Find where the given text appears and provide that cell's center as [X, Y] coordinate. 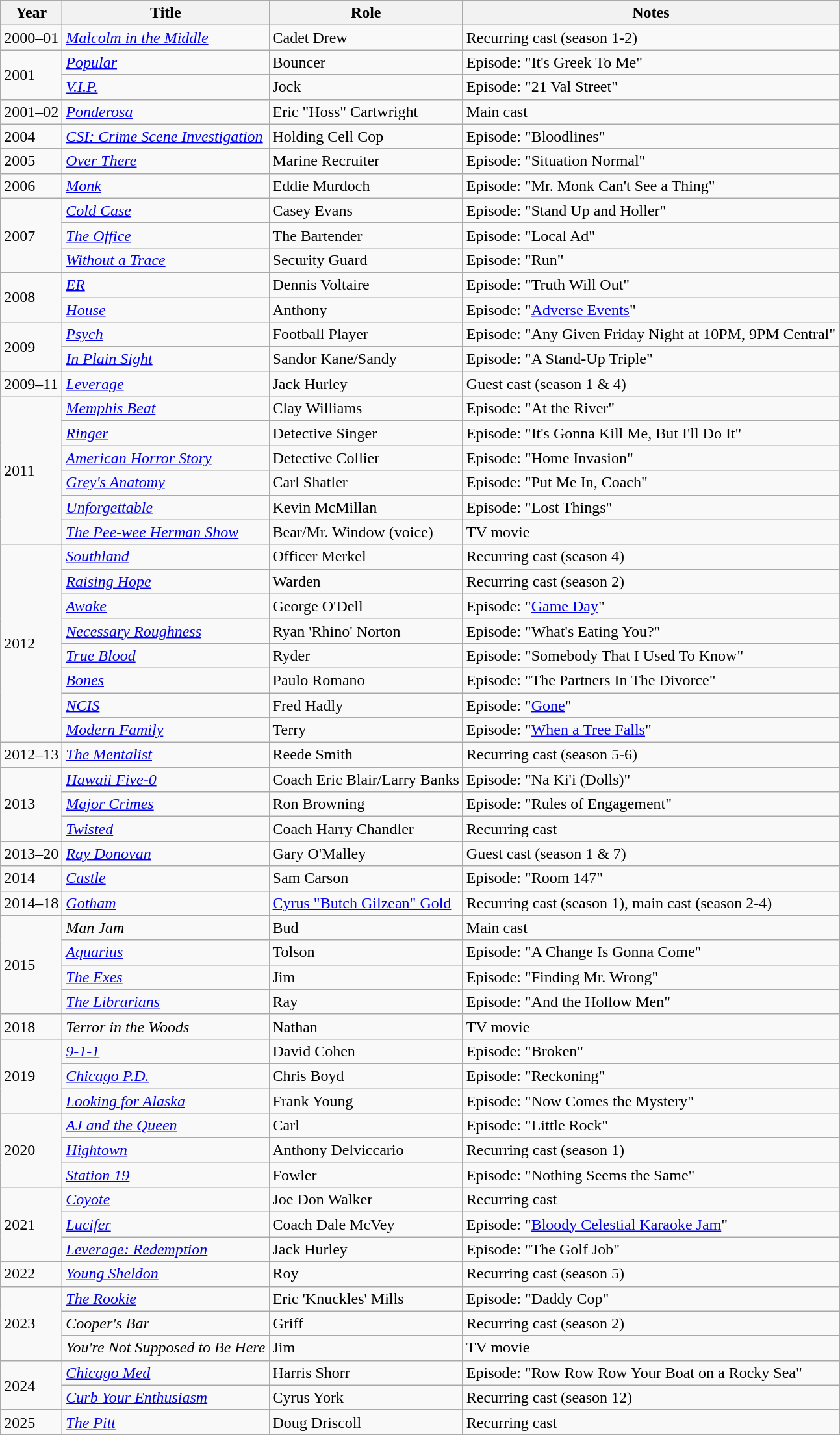
Ryan 'Rhino' Norton [366, 631]
9-1-1 [166, 1051]
The Librarians [166, 1002]
Casey Evans [366, 210]
Ray Donovan [166, 854]
Detective Singer [366, 433]
2021 [31, 1225]
Recurring cast (season 12) [651, 1397]
Coach Dale McVey [366, 1225]
2001–02 [31, 112]
Episode: "The Golf Job" [651, 1249]
Clay Williams [366, 409]
Grey's Anatomy [166, 483]
Ponderosa [166, 112]
2025 [31, 1422]
Anthony Delviccario [366, 1150]
Major Crimes [166, 804]
Eric "Hoss" Cartwright [366, 112]
2012–13 [31, 755]
Harris Shorr [366, 1373]
Recurring cast (season 1), main cast (season 2-4) [651, 903]
Unforgettable [166, 507]
Ray [366, 1002]
Recurring cast (season 5-6) [651, 755]
Eric 'Knuckles' Mills [366, 1299]
Bouncer [366, 62]
Episode: "21 Val Street" [651, 87]
Bones [166, 680]
Malcolm in the Middle [166, 38]
Warden [366, 581]
Necessary Roughness [166, 631]
Episode: "Lost Things" [651, 507]
Anthony [366, 310]
Episode: "Little Rock" [651, 1126]
Over There [166, 161]
Young Sheldon [166, 1274]
Terry [366, 730]
Episode: "Row Row Row Your Boat on a Rocky Sea" [651, 1373]
Episode: "The Partners In The Divorce" [651, 680]
Episode: "Stand Up and Holler" [651, 210]
Episode: "Now Comes the Mystery" [651, 1101]
2020 [31, 1150]
Station 19 [166, 1175]
American Horror Story [166, 458]
In Plain Sight [166, 359]
2013–20 [31, 854]
2004 [31, 136]
Episode: "Gone" [651, 705]
Coach Harry Chandler [366, 829]
Recurring cast (season 1-2) [651, 38]
Episode: "Somebody That I Used To Know" [651, 655]
Football Player [366, 335]
Monk [166, 186]
Bud [366, 928]
The Rookie [166, 1299]
House [166, 310]
Guest cast (season 1 & 7) [651, 854]
Episode: "Game Day" [651, 606]
AJ and the Queen [166, 1126]
Kevin McMillan [366, 507]
Episode: "Home Invasion" [651, 458]
Episode: "Broken" [651, 1051]
Man Jam [166, 928]
The Pitt [166, 1422]
Episode: "A Stand-Up Triple" [651, 359]
Nathan [366, 1026]
Gary O'Malley [366, 854]
Cold Case [166, 210]
Cadet Drew [366, 38]
Episode: "Adverse Events" [651, 310]
Episode: "What's Eating You?" [651, 631]
Bear/Mr. Window (voice) [366, 532]
Title [166, 13]
Episode: "Room 147" [651, 878]
Episode: "Reckoning" [651, 1076]
2006 [31, 186]
Frank Young [366, 1101]
2005 [31, 161]
Episode: "At the River" [651, 409]
2018 [31, 1026]
Episode: "When a Tree Falls" [651, 730]
CSI: Crime Scene Investigation [166, 136]
Griff [366, 1323]
2014–18 [31, 903]
Tolson [366, 952]
Aquarius [166, 952]
Episode: "Rules of Engagement" [651, 804]
Ron Browning [366, 804]
Marine Recruiter [366, 161]
2014 [31, 878]
Holding Cell Cop [366, 136]
Fred Hadly [366, 705]
Year [31, 13]
Guest cast (season 1 & 4) [651, 384]
Episode: "Mr. Monk Can't See a Thing" [651, 186]
Security Guard [366, 260]
Hawaii Five-0 [166, 780]
Episode: "And the Hollow Men" [651, 1002]
David Cohen [366, 1051]
Twisted [166, 829]
Roy [366, 1274]
Lucifer [166, 1225]
Episode: "Daddy Cop" [651, 1299]
Episode: "Na Ki'i (Dolls)" [651, 780]
ER [166, 285]
Episode: "Bloody Celestial Karaoke Jam" [651, 1225]
Episode: "Any Given Friday Night at 10PM, 9PM Central" [651, 335]
Chicago Med [166, 1373]
Doug Driscoll [366, 1422]
Without a Trace [166, 260]
Terror in the Woods [166, 1026]
The Pee-wee Herman Show [166, 532]
The Mentalist [166, 755]
Recurring cast (season 4) [651, 557]
2019 [31, 1076]
Episode: "Nothing Seems the Same" [651, 1175]
Chris Boyd [366, 1076]
2012 [31, 643]
2022 [31, 1274]
Memphis Beat [166, 409]
Jock [366, 87]
True Blood [166, 655]
2024 [31, 1385]
Episode: "It's Greek To Me" [651, 62]
Carl Shatler [366, 483]
2013 [31, 804]
Episode: "Put Me In, Coach" [651, 483]
Castle [166, 878]
Ryder [366, 655]
Cyrus "Butch Gilzean" Gold [366, 903]
Leverage [166, 384]
Raising Hope [166, 581]
Episode: "Local Ad" [651, 235]
George O'Dell [366, 606]
2001 [31, 75]
2000–01 [31, 38]
The Bartender [366, 235]
Episode: "Finding Mr. Wrong" [651, 977]
2007 [31, 235]
Hightown [166, 1150]
Notes [651, 13]
V.I.P. [166, 87]
Episode: "Situation Normal" [651, 161]
Carl [366, 1126]
Reede Smith [366, 755]
2011 [31, 470]
Modern Family [166, 730]
Episode: "Truth Will Out" [651, 285]
Coyote [166, 1200]
Episode: "A Change Is Gonna Come" [651, 952]
Ringer [166, 433]
Southland [166, 557]
Fowler [366, 1175]
Joe Don Walker [366, 1200]
Episode: "Run" [651, 260]
2023 [31, 1323]
2009–11 [31, 384]
Sandor Kane/Sandy [366, 359]
The Exes [166, 977]
Recurring cast (season 1) [651, 1150]
Curb Your Enthusiasm [166, 1397]
Episode: "It's Gonna Kill Me, But I'll Do It" [651, 433]
Awake [166, 606]
Dennis Voltaire [366, 285]
2008 [31, 297]
Gotham [166, 903]
Chicago P.D. [166, 1076]
Sam Carson [366, 878]
Cooper's Bar [166, 1323]
Episode: "Bloodlines" [651, 136]
Cyrus York [366, 1397]
Popular [166, 62]
The Office [166, 235]
Coach Eric Blair/Larry Banks [366, 780]
Officer Merkel [366, 557]
Leverage: Redemption [166, 1249]
Paulo Romano [366, 680]
2015 [31, 965]
You're Not Supposed to Be Here [166, 1348]
Role [366, 13]
Recurring cast (season 5) [651, 1274]
2009 [31, 347]
Detective Collier [366, 458]
Looking for Alaska [166, 1101]
Psych [166, 335]
Eddie Murdoch [366, 186]
NCIS [166, 705]
